Determine the [x, y] coordinate at the center of the cell enclosing the given text.  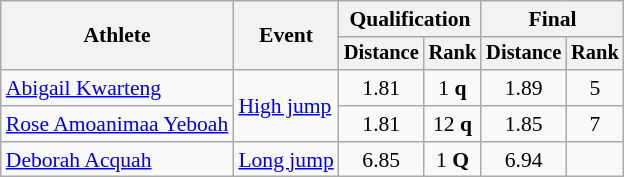
1.89 [524, 88]
7 [595, 124]
Abigail Kwarteng [118, 88]
1 q [453, 88]
Event [286, 36]
5 [595, 88]
Rose Amoanimaa Yeboah [118, 124]
Athlete [118, 36]
1.85 [524, 124]
High jump [286, 106]
Final [552, 19]
Qualification [410, 19]
12 q [453, 124]
